Locate the cell with the specified text and output its [x, y] center coordinate. 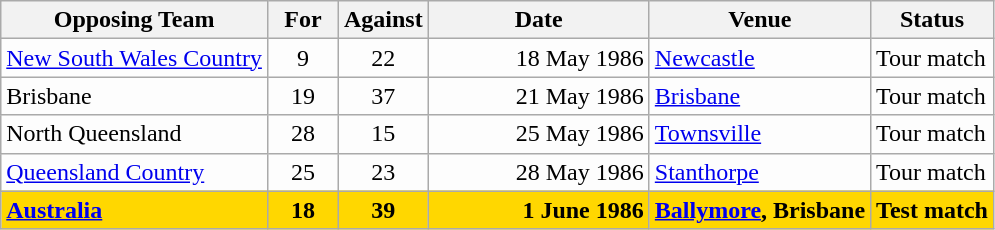
Ballymore, Brisbane [760, 210]
Australia [134, 210]
37 [383, 96]
Queensland Country [134, 172]
28 [302, 134]
Newcastle [760, 58]
28 May 1986 [538, 172]
9 [302, 58]
39 [383, 210]
25 May 1986 [538, 134]
Date [538, 20]
For [302, 20]
21 May 1986 [538, 96]
25 [302, 172]
15 [383, 134]
New South Wales Country [134, 58]
Stanthorpe [760, 172]
Status [932, 20]
19 [302, 96]
North Queensland [134, 134]
Opposing Team [134, 20]
Against [383, 20]
18 May 1986 [538, 58]
Townsville [760, 134]
23 [383, 172]
Test match [932, 210]
18 [302, 210]
Venue [760, 20]
22 [383, 58]
1 June 1986 [538, 210]
